From the cell containing the given text, extract its center point as (X, Y) coordinate. 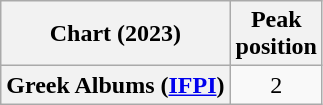
Peakposition (276, 34)
Chart (2023) (116, 34)
Greek Albums (IFPI) (116, 85)
2 (276, 85)
